Provide the (x, y) coordinate of the cell's center where the given text is located.  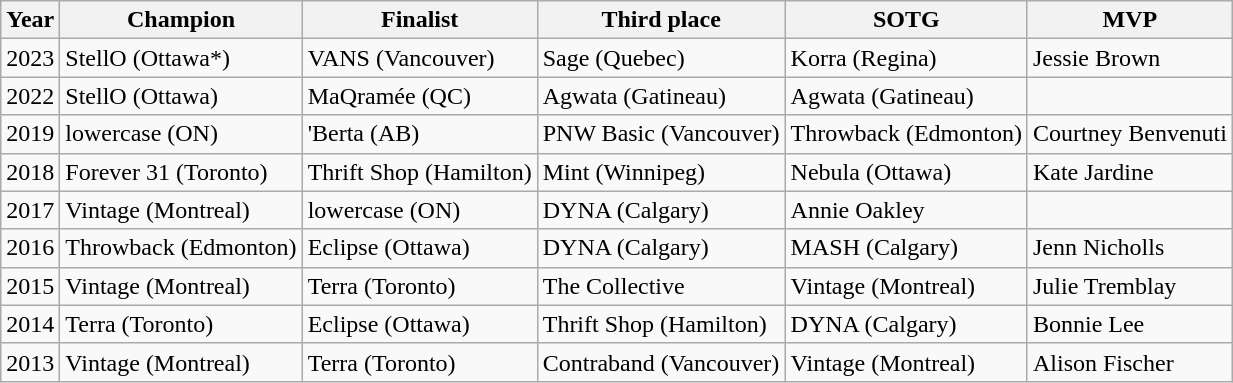
2019 (30, 134)
2018 (30, 172)
Sage (Quebec) (661, 58)
StellO (Ottawa*) (181, 58)
Annie Oakley (906, 210)
MASH (Calgary) (906, 248)
StellO (Ottawa) (181, 96)
Courtney Benvenuti (1130, 134)
Nebula (Ottawa) (906, 172)
2013 (30, 362)
PNW Basic (Vancouver) (661, 134)
Mint (Winnipeg) (661, 172)
2015 (30, 286)
Champion (181, 20)
2014 (30, 324)
The Collective (661, 286)
2017 (30, 210)
Third place (661, 20)
MVP (1130, 20)
Forever 31 (Toronto) (181, 172)
2023 (30, 58)
Finalist (420, 20)
Bonnie Lee (1130, 324)
MaQramée (QC) (420, 96)
Alison Fischer (1130, 362)
Kate Jardine (1130, 172)
VANS (Vancouver) (420, 58)
Contraband (Vancouver) (661, 362)
2016 (30, 248)
Julie Tremblay (1130, 286)
Jenn Nicholls (1130, 248)
Korra (Regina) (906, 58)
SOTG (906, 20)
Jessie Brown (1130, 58)
'Berta (AB) (420, 134)
Year (30, 20)
2022 (30, 96)
